Capture the cell that displays the provided text and extract its (X, Y) central coordinate. 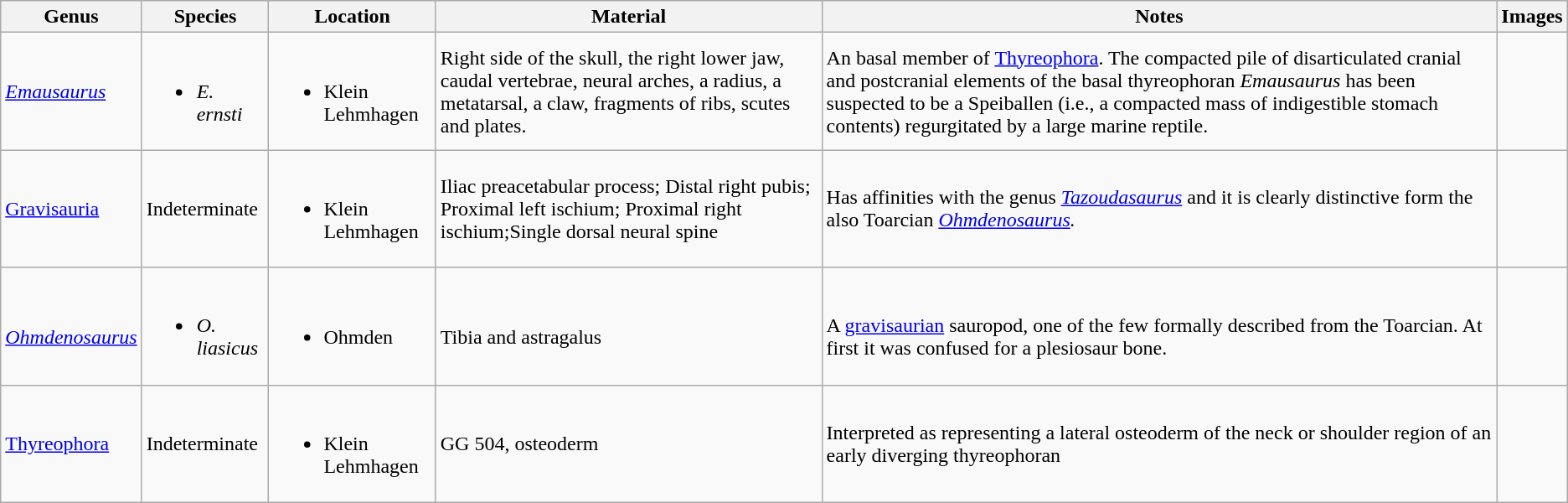
Notes (1159, 17)
Genus (71, 17)
Tibia and astragalus (628, 326)
Has affinities with the genus Tazoudasaurus and it is clearly distinctive form the also Toarcian Ohmdenosaurus. (1159, 209)
Thyreophora (71, 443)
Species (205, 17)
Interpreted as representing a lateral osteoderm of the neck or shoulder region of an early diverging thyreophoran (1159, 443)
Material (628, 17)
Images (1532, 17)
GG 504, osteoderm (628, 443)
A gravisaurian sauropod, one of the few formally described from the Toarcian. At first it was confused for a plesiosaur bone. (1159, 326)
Ohmden (352, 326)
O. liasicus (205, 326)
Iliac preacetabular process; Distal right pubis; Proximal left ischium; Proximal right ischium;Single dorsal neural spine (628, 209)
Location (352, 17)
Ohmdenosaurus (71, 326)
Right side of the skull, the right lower jaw, caudal vertebrae, neural arches, a radius, a metatarsal, a claw, fragments of ribs, scutes and plates. (628, 91)
E. ernsti (205, 91)
Gravisauria (71, 209)
Emausaurus (71, 91)
